Capture the cell that displays the provided text and extract its [X, Y] central coordinate. 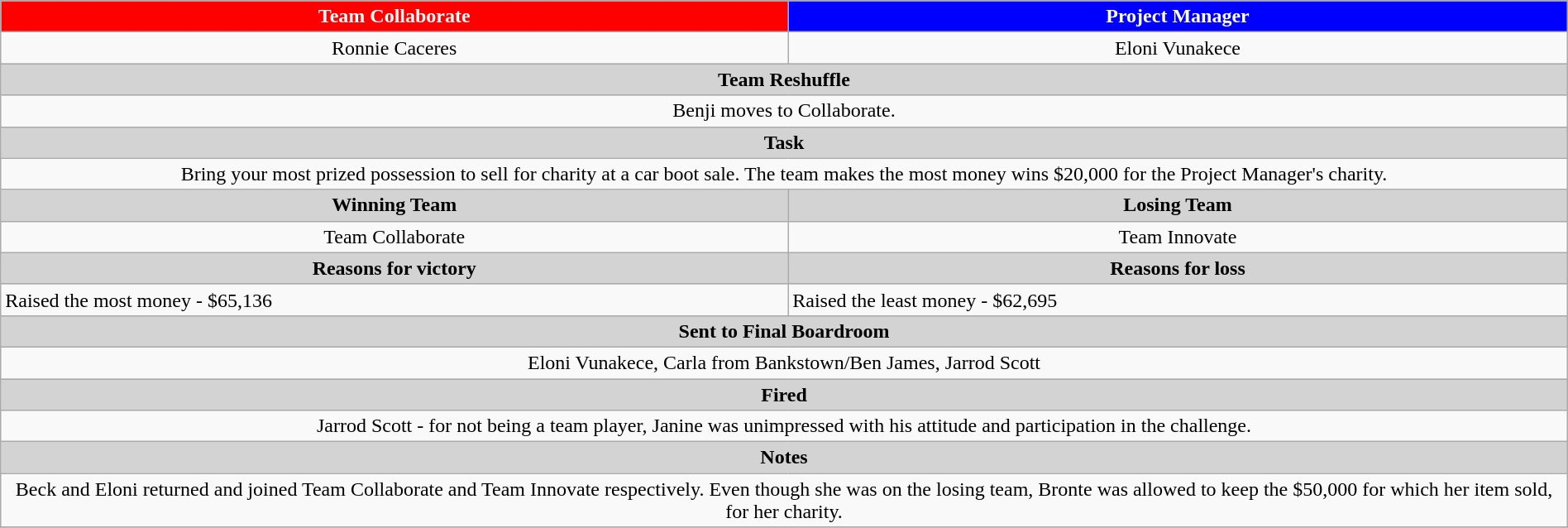
Raised the least money - $62,695 [1178, 300]
Task [784, 142]
Notes [784, 458]
Benji moves to Collaborate. [784, 111]
Team Innovate [1178, 237]
Eloni Vunakece [1178, 48]
Sent to Final Boardroom [784, 331]
Team Reshuffle [784, 79]
Jarrod Scott - for not being a team player, Janine was unimpressed with his attitude and participation in the challenge. [784, 426]
Raised the most money - $65,136 [394, 300]
Winning Team [394, 205]
Project Manager [1178, 17]
Reasons for victory [394, 268]
Fired [784, 395]
Eloni Vunakece, Carla from Bankstown/Ben James, Jarrod Scott [784, 362]
Losing Team [1178, 205]
Reasons for loss [1178, 268]
Ronnie Caceres [394, 48]
